Detect which cell encompasses the target text, then output its [X, Y] center coordinate. 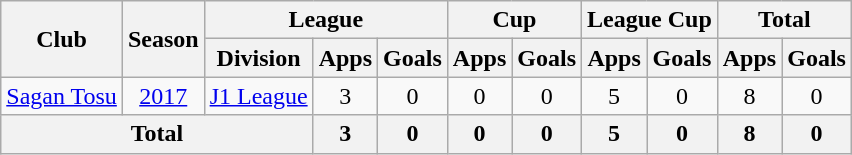
Division [258, 58]
Cup [514, 20]
League Cup [650, 20]
Sagan Tosu [62, 96]
Club [62, 39]
League [326, 20]
2017 [163, 96]
J1 League [258, 96]
Season [163, 39]
